Identify which cell holds the provided text, then report its [X, Y] central coordinate. 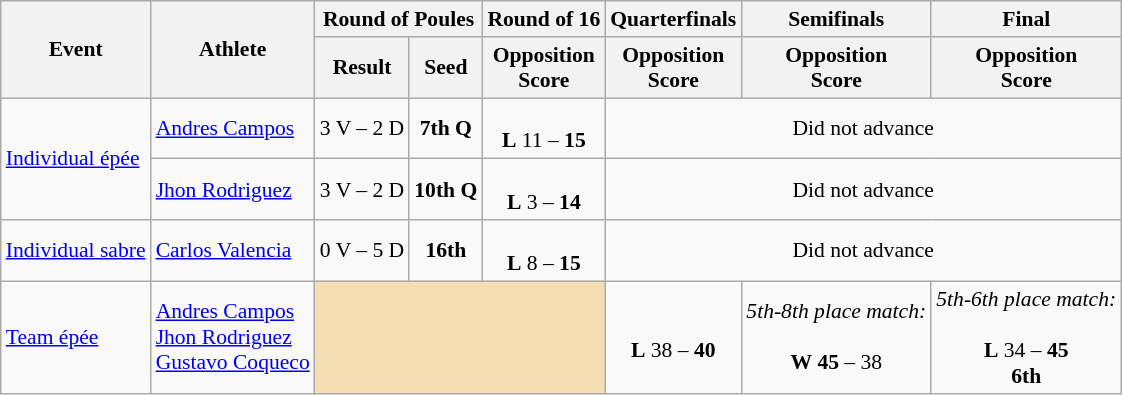
Athlete [233, 50]
Result [362, 68]
Round of Poules [399, 19]
10th Q [446, 190]
Carlos Valencia [233, 250]
Andres CamposJhon RodriguezGustavo Coqueco [233, 337]
Jhon Rodriguez [233, 190]
Event [76, 50]
L 3 – 14 [544, 190]
Individual épée [76, 159]
Seed [446, 68]
Individual sabre [76, 250]
Final [1026, 19]
Semifinals [836, 19]
7th Q [446, 128]
L 11 – 15 [544, 128]
Andres Campos [233, 128]
5th-6th place match:L 34 – 456th [1026, 337]
L 38 – 40 [673, 337]
Round of 16 [544, 19]
Quarterfinals [673, 19]
5th-8th place match:W 45 – 38 [836, 337]
L 8 – 15 [544, 250]
16th [446, 250]
Team épée [76, 337]
0 V – 5 D [362, 250]
